Output the (X, Y) coordinate of the center of the cell containing the given text.  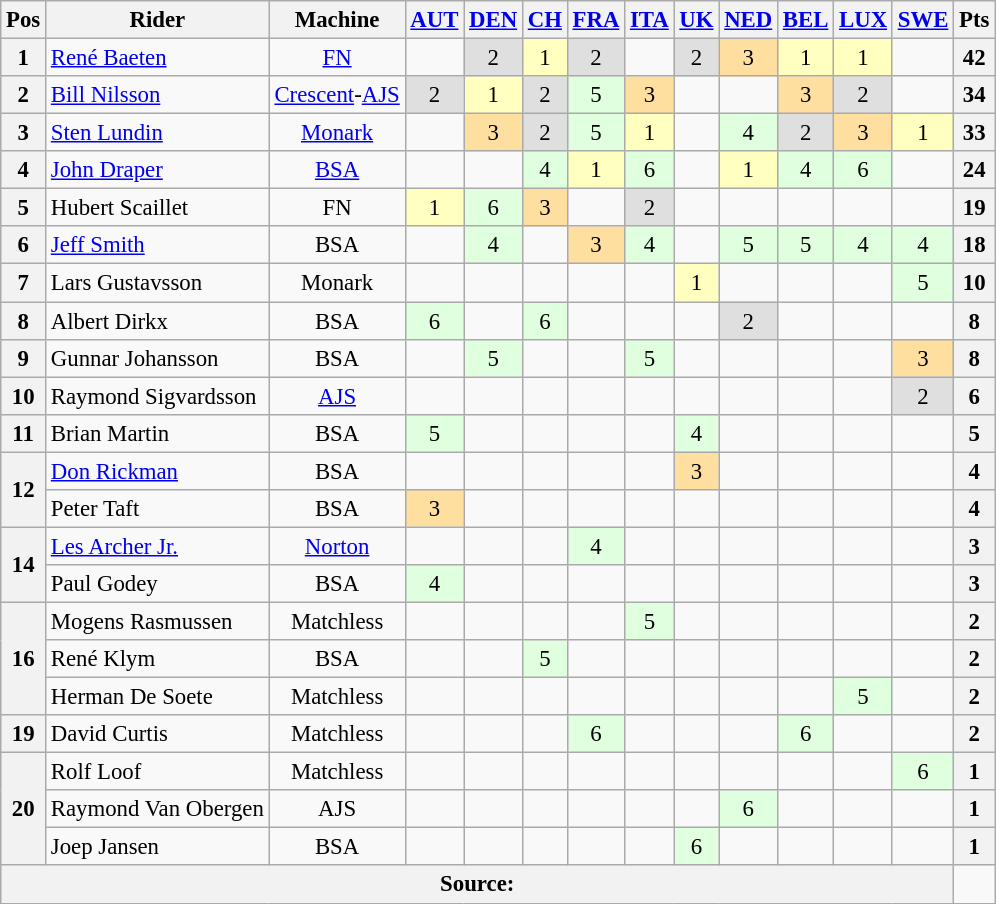
SWE (922, 20)
Machine (337, 20)
NED (748, 20)
18 (974, 245)
Crescent-AJS (337, 95)
Rider (158, 20)
Joep Jansen (158, 847)
LUX (864, 20)
Brian Martin (158, 433)
Sten Lundin (158, 133)
Les Archer Jr. (158, 546)
Norton (337, 546)
John Draper (158, 170)
Jeff Smith (158, 245)
BEL (806, 20)
FRA (596, 20)
Peter Taft (158, 509)
Paul Godey (158, 584)
Lars Gustavsson (158, 283)
Raymond Sigvardsson (158, 396)
AUT (434, 20)
11 (24, 433)
24 (974, 170)
42 (974, 58)
Mogens Rasmussen (158, 621)
Pts (974, 20)
Gunnar Johansson (158, 358)
20 (24, 810)
Herman De Soete (158, 697)
Source: (478, 885)
Albert Dirkx (158, 321)
Don Rickman (158, 471)
34 (974, 95)
ITA (650, 20)
René Baeten (158, 58)
Raymond Van Obergen (158, 809)
Bill Nilsson (158, 95)
CH (544, 20)
David Curtis (158, 734)
René Klym (158, 659)
UK (696, 20)
14 (24, 564)
16 (24, 658)
9 (24, 358)
7 (24, 283)
33 (974, 133)
DEN (494, 20)
Pos (24, 20)
Hubert Scaillet (158, 208)
Rolf Loof (158, 772)
12 (24, 490)
